Scan for the cell matching the given text and deliver its (x, y) coordinate at center. 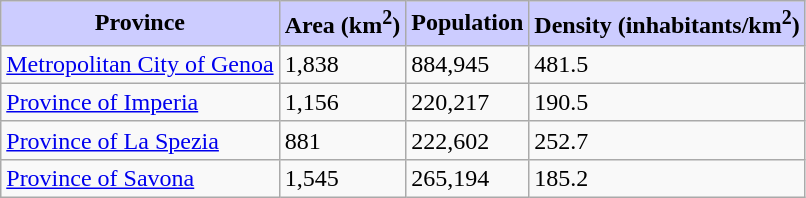
881 (342, 140)
Province (140, 24)
Province of La Spezia (140, 140)
185.2 (667, 178)
Metropolitan City of Genoa (140, 64)
Province of Savona (140, 178)
Population (468, 24)
884,945 (468, 64)
222,602 (468, 140)
Province of Imperia (140, 102)
1,838 (342, 64)
Area (km2) (342, 24)
265,194 (468, 178)
Density (inhabitants/km2) (667, 24)
1,156 (342, 102)
1,545 (342, 178)
220,217 (468, 102)
252.7 (667, 140)
190.5 (667, 102)
481.5 (667, 64)
